Capture the cell that displays the provided text and extract its [x, y] central coordinate. 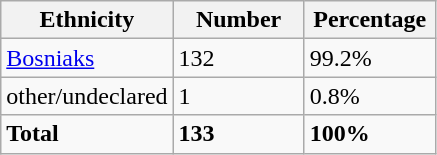
100% [370, 134]
132 [238, 58]
99.2% [370, 58]
Bosniaks [87, 58]
Total [87, 134]
0.8% [370, 96]
Ethnicity [87, 20]
Percentage [370, 20]
1 [238, 96]
133 [238, 134]
other/undeclared [87, 96]
Number [238, 20]
